For the text-containing cell, return its midpoint in [X, Y] coordinate format. 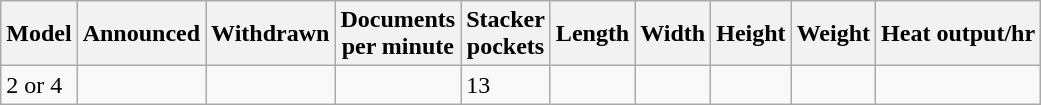
Stackerpockets [506, 34]
Heat output/hr [958, 34]
Height [751, 34]
13 [506, 85]
Withdrawn [270, 34]
Weight [833, 34]
Announced [141, 34]
2 or 4 [39, 85]
Documentsper minute [398, 34]
Model [39, 34]
Length [592, 34]
Width [673, 34]
